Identify which cell holds the provided text, then report its [X, Y] central coordinate. 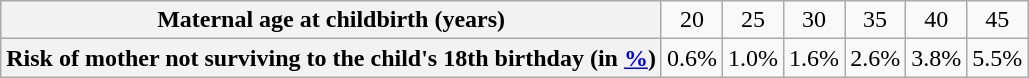
40 [936, 20]
20 [692, 20]
3.8% [936, 58]
1.0% [752, 58]
1.6% [814, 58]
35 [876, 20]
Maternal age at childbirth (years) [332, 20]
Risk of mother not surviving to the child's 18th birthday (in %) [332, 58]
30 [814, 20]
25 [752, 20]
2.6% [876, 58]
5.5% [998, 58]
45 [998, 20]
0.6% [692, 58]
